From the cell containing the given text, extract its center point as [x, y] coordinate. 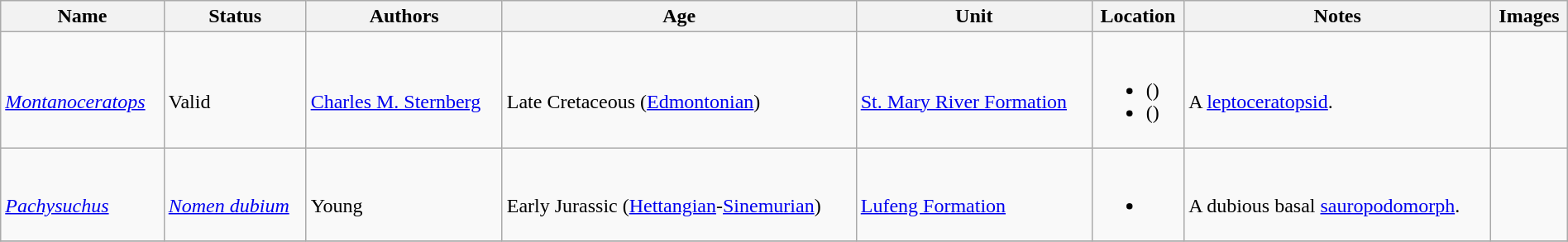
Early Jurassic (Hettangian-Sinemurian) [679, 195]
Notes [1338, 17]
Lufeng Formation [974, 195]
A leptoceratopsid. [1338, 90]
Unit [974, 17]
Name [83, 17]
Authors [404, 17]
A dubious basal sauropodomorph. [1338, 195]
St. Mary River Formation [974, 90]
Valid [235, 90]
Age [679, 17]
Charles M. Sternberg [404, 90]
() () [1138, 90]
Location [1138, 17]
Late Cretaceous (Edmontonian) [679, 90]
Status [235, 17]
Images [1529, 17]
Young [404, 195]
Montanoceratops [83, 90]
Pachysuchus [83, 195]
Nomen dubium [235, 195]
